Return the (X, Y) coordinate for the center point of the cell that contains the specified text.  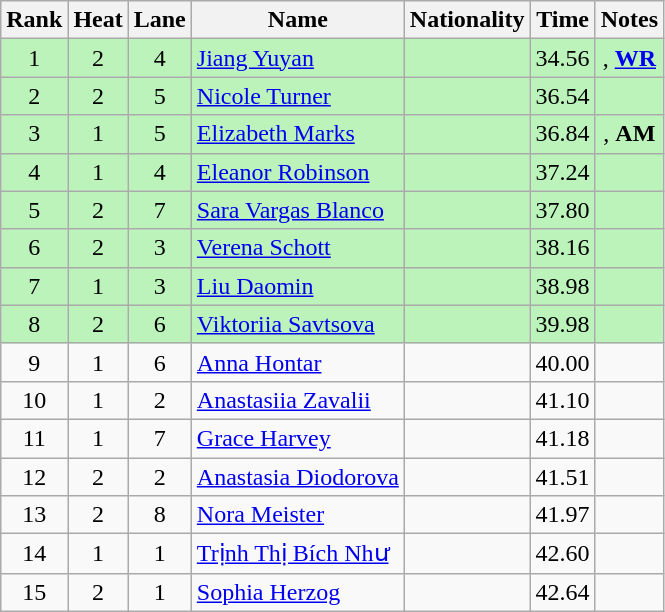
11 (34, 438)
Name (298, 20)
Anastasiia Zavalii (298, 400)
9 (34, 362)
41.51 (562, 477)
41.10 (562, 400)
Anastasia Diodorova (298, 477)
Grace Harvey (298, 438)
41.18 (562, 438)
38.98 (562, 286)
Elizabeth Marks (298, 134)
Liu Daomin (298, 286)
37.80 (562, 210)
Nicole Turner (298, 96)
, AM (629, 134)
Notes (629, 20)
Trịnh Thị Bích Như (298, 554)
Sophia Herzog (298, 592)
10 (34, 400)
Jiang Yuyan (298, 58)
42.64 (562, 592)
15 (34, 592)
Verena Schott (298, 248)
Anna Hontar (298, 362)
Rank (34, 20)
12 (34, 477)
41.97 (562, 515)
34.56 (562, 58)
Sara Vargas Blanco (298, 210)
Nationality (467, 20)
36.84 (562, 134)
Eleanor Robinson (298, 172)
13 (34, 515)
Viktoriia Savtsova (298, 324)
Lane (160, 20)
Heat (98, 20)
14 (34, 554)
38.16 (562, 248)
42.60 (562, 554)
40.00 (562, 362)
Nora Meister (298, 515)
Time (562, 20)
39.98 (562, 324)
36.54 (562, 96)
37.24 (562, 172)
, WR (629, 58)
